Detect which cell encompasses the target text, then output its (X, Y) center coordinate. 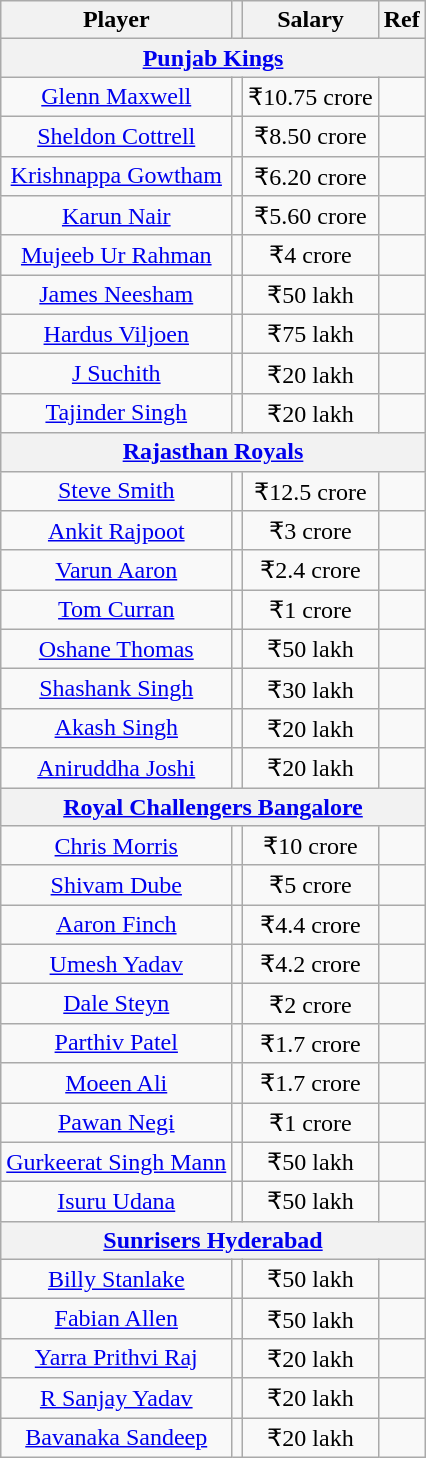
Player (116, 20)
₹10 crore (310, 846)
₹5.60 crore (310, 216)
Punjab Kings (213, 58)
Tajinder Singh (116, 413)
₹4.4 crore (310, 925)
Isuru Udana (116, 1202)
Umesh Yadav (116, 964)
Salary (310, 20)
₹2 crore (310, 1004)
₹12.5 crore (310, 491)
Tom Curran (116, 610)
Yarra Prithvi Raj (116, 1358)
Fabian Allen (116, 1319)
Dale Steyn (116, 1004)
Gurkeerat Singh Mann (116, 1162)
Aaron Finch (116, 925)
Akash Singh (116, 728)
Moeen Ali (116, 1083)
Glenn Maxwell (116, 97)
Krishnappa Gowtham (116, 176)
₹4.2 crore (310, 964)
Shivam Dube (116, 885)
Chris Morris (116, 846)
Mujeeb Ur Rahman (116, 255)
Hardus Viljoen (116, 334)
Parthiv Patel (116, 1043)
Aniruddha Joshi (116, 768)
Sheldon Cottrell (116, 136)
Steve Smith (116, 491)
Sunrisers Hyderabad (213, 1240)
₹30 lakh (310, 689)
R Sanjay Yadav (116, 1398)
Ankit Rajpoot (116, 531)
Varun Aaron (116, 570)
Shashank Singh (116, 689)
₹2.4 crore (310, 570)
James Neesham (116, 295)
Karun Nair (116, 216)
Oshane Thomas (116, 649)
₹3 crore (310, 531)
Royal Challengers Bangalore (213, 807)
Ref (402, 20)
Rajasthan Royals (213, 452)
₹75 lakh (310, 334)
J Suchith (116, 374)
₹5 crore (310, 885)
Bavanaka Sandeep (116, 1438)
₹8.50 crore (310, 136)
Billy Stanlake (116, 1279)
Pawan Negi (116, 1122)
₹4 crore (310, 255)
₹6.20 crore (310, 176)
₹10.75 crore (310, 97)
